Return the [X, Y] coordinate for the center point of the cell that contains the specified text.  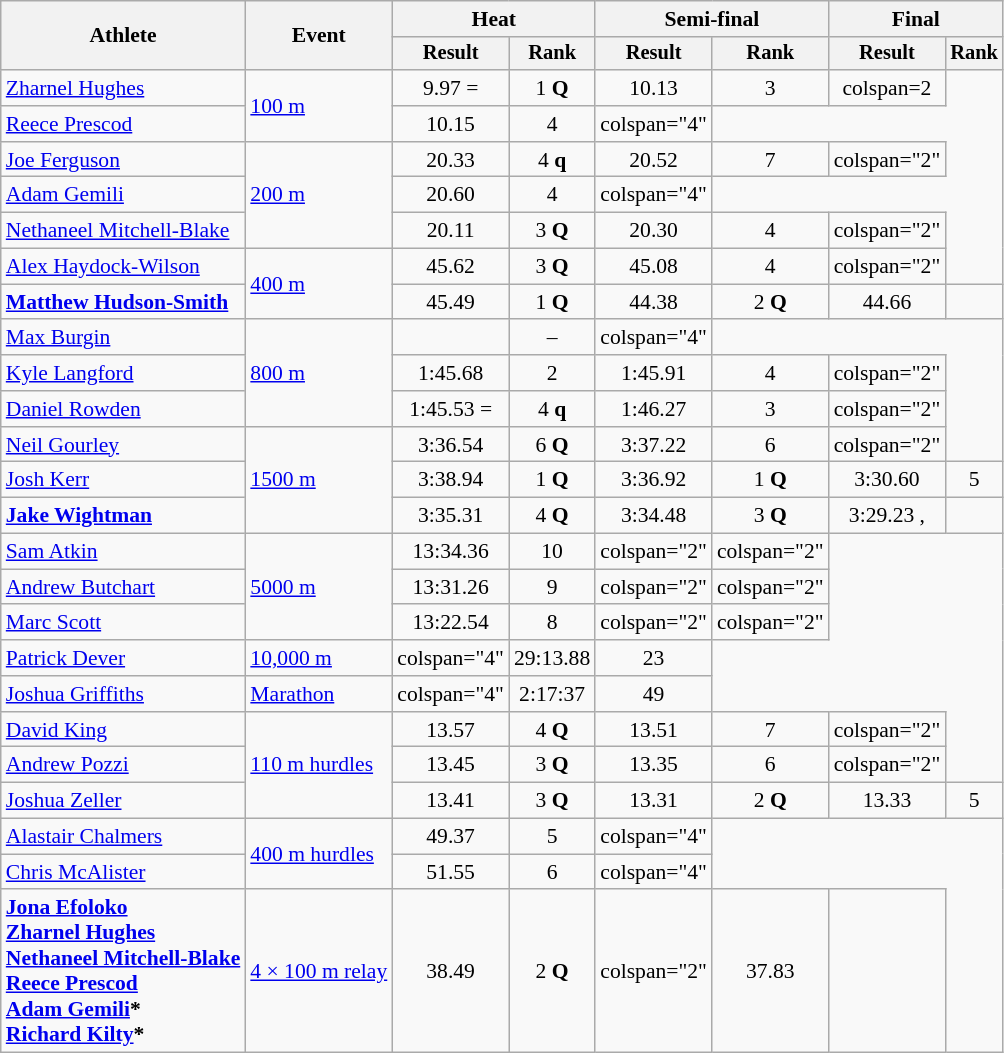
6 Q [552, 445]
3:38.94 [450, 480]
Final [916, 19]
David King [124, 730]
Alastair Chalmers [124, 837]
9 [552, 587]
13:34.36 [450, 552]
1:45.91 [654, 373]
13.51 [654, 730]
20.60 [450, 195]
Jona EfolokoZharnel HughesNethaneel Mitchell-BlakeReece PrescodAdam Gemili*Richard Kilty* [124, 972]
Kyle Langford [124, 373]
20.11 [450, 231]
5000 m [318, 588]
Chris McAlister [124, 872]
45.62 [450, 267]
23 [654, 658]
Athlete [124, 36]
Zharnel Hughes [124, 88]
Marc Scott [124, 623]
1:46.27 [654, 409]
51.55 [450, 872]
13.35 [654, 765]
Jake Wightman [124, 516]
20.33 [450, 160]
800 m [318, 374]
2 [552, 373]
13.31 [654, 801]
3:37.22 [654, 445]
13.33 [888, 801]
Reece Prescod [124, 124]
10,000 m [318, 658]
400 m hurdles [318, 854]
Patrick Dever [124, 658]
44.66 [888, 302]
Event [318, 36]
2:17:37 [552, 694]
20.30 [654, 231]
Max Burgin [124, 338]
3:35.31 [450, 516]
Andrew Pozzi [124, 765]
13.45 [450, 765]
Sam Atkin [124, 552]
Joshua Zeller [124, 801]
45.49 [450, 302]
1:45.68 [450, 373]
Neil Gourley [124, 445]
13:22.54 [450, 623]
1500 m [318, 480]
44.38 [654, 302]
1:45.53 = [450, 409]
3:29.23 , [888, 516]
10 [552, 552]
3:30.60 [888, 480]
20.52 [654, 160]
Joshua Griffiths [124, 694]
Matthew Hudson-Smith [124, 302]
Semi-final [712, 19]
Marathon [318, 694]
38.49 [450, 972]
10.15 [450, 124]
49.37 [450, 837]
colspan=2 [888, 88]
13.41 [450, 801]
3:36.92 [654, 480]
– [552, 338]
Joe Ferguson [124, 160]
Nethaneel Mitchell-Blake [124, 231]
13.57 [450, 730]
4 × 100 m relay [318, 972]
9.97 = [450, 88]
Heat [494, 19]
10.13 [654, 88]
45.08 [654, 267]
200 m [318, 196]
49 [654, 694]
100 m [318, 106]
29:13.88 [552, 658]
Adam Gemili [124, 195]
37.83 [770, 972]
Alex Haydock-Wilson [124, 267]
Andrew Butchart [124, 587]
3:36.54 [450, 445]
110 m hurdles [318, 766]
13:31.26 [450, 587]
Daniel Rowden [124, 409]
3:34.48 [654, 516]
8 [552, 623]
400 m [318, 284]
Josh Kerr [124, 480]
